Return (x, y) of the center of cell containing provided text 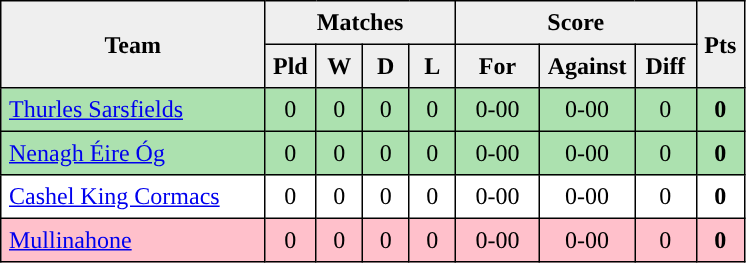
L (432, 66)
Mullinahone (133, 240)
Matches (360, 23)
For (497, 66)
Thurles Sarsfields (133, 110)
Cashel King Cormacs (133, 197)
D (385, 66)
W (339, 66)
Diff (666, 66)
Team (133, 44)
Pld (290, 66)
Against (586, 66)
Nenagh Éire Óg (133, 153)
Pts (720, 44)
Score (576, 23)
